Determine the [X, Y] coordinate at the center of the cell enclosing the given text.  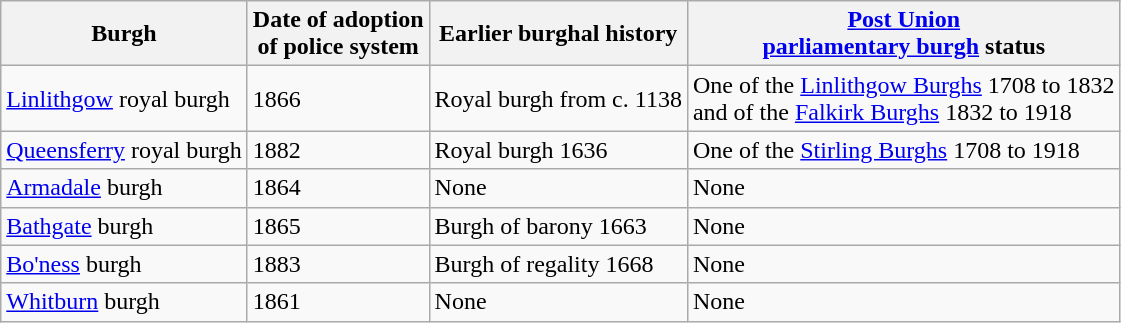
Post Union parliamentary burgh status [904, 34]
Burgh [124, 34]
One of the Stirling Burghs 1708 to 1918 [904, 150]
Earlier burghal history [558, 34]
Royal burgh from c. 1138 [558, 98]
Queensferry royal burgh [124, 150]
Burgh of regality 1668 [558, 264]
Royal burgh 1636 [558, 150]
Burgh of barony 1663 [558, 226]
Bo'ness burgh [124, 264]
1883 [338, 264]
Linlithgow royal burgh [124, 98]
1882 [338, 150]
1861 [338, 302]
Whitburn burgh [124, 302]
Date of adoption of police system [338, 34]
Armadale burgh [124, 188]
One of the Linlithgow Burghs 1708 to 1832 and of the Falkirk Burghs 1832 to 1918 [904, 98]
Bathgate burgh [124, 226]
1865 [338, 226]
1864 [338, 188]
1866 [338, 98]
